Scan for the cell matching the given text and deliver its [x, y] coordinate at center. 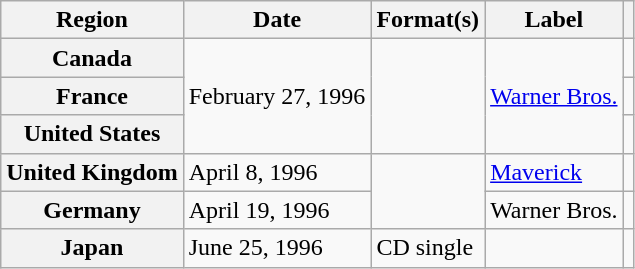
Japan [92, 248]
CD single [428, 248]
Region [92, 20]
Date [277, 20]
Canada [92, 58]
April 19, 1996 [277, 210]
June 25, 1996 [277, 248]
Label [554, 20]
February 27, 1996 [277, 96]
United States [92, 134]
United Kingdom [92, 172]
Germany [92, 210]
April 8, 1996 [277, 172]
Format(s) [428, 20]
Maverick [554, 172]
France [92, 96]
